Detect which cell encompasses the target text, then output its (x, y) center coordinate. 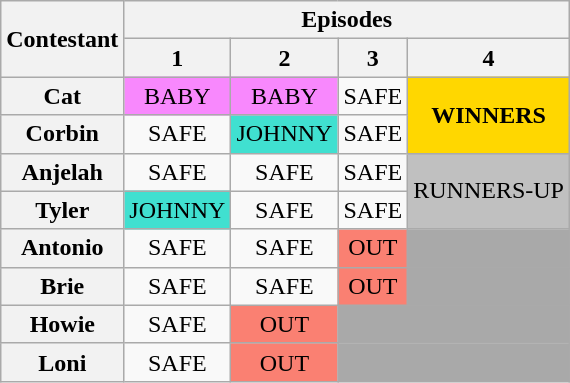
Loni (62, 362)
Cat (62, 96)
WINNERS (489, 115)
Corbin (62, 134)
3 (373, 58)
Tyler (62, 210)
Episodes (347, 20)
1 (178, 58)
RUNNERS-UP (489, 191)
Contestant (62, 39)
Howie (62, 324)
4 (489, 58)
Anjelah (62, 172)
2 (284, 58)
Antonio (62, 248)
Brie (62, 286)
